Output the [x, y] coordinate of the center of the cell containing the given text.  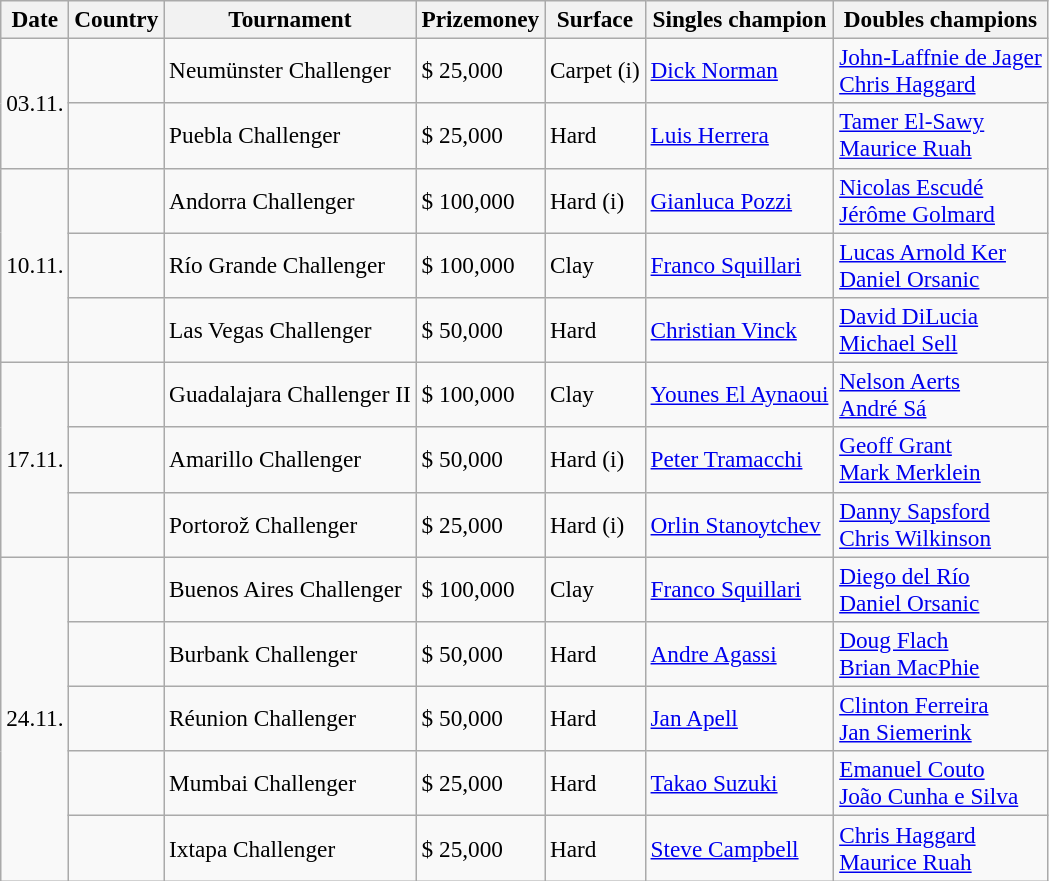
Steve Campbell [740, 848]
Luis Herrera [740, 136]
Prizemoney [480, 19]
Doug Flach Brian MacPhie [940, 654]
Andorra Challenger [290, 200]
Clinton Ferreira Jan Siemerink [940, 718]
Río Grande Challenger [290, 264]
David DiLucia Michael Sell [940, 330]
Buenos Aires Challenger [290, 588]
Emanuel Couto João Cunha e Silva [940, 784]
Las Vegas Challenger [290, 330]
10.11. [35, 265]
Ixtapa Challenger [290, 848]
Jan Apell [740, 718]
Dick Norman [740, 70]
Andre Agassi [740, 654]
Neumünster Challenger [290, 70]
Guadalajara Challenger II [290, 394]
Diego del Río Daniel Orsanic [940, 588]
Portorož Challenger [290, 524]
Mumbai Challenger [290, 784]
Danny Sapsford Chris Wilkinson [940, 524]
Amarillo Challenger [290, 460]
Lucas Arnold Ker Daniel Orsanic [940, 264]
Christian Vinck [740, 330]
Younes El Aynaoui [740, 394]
Tournament [290, 19]
John-Laffnie de Jager Chris Haggard [940, 70]
Singles champion [740, 19]
Carpet (i) [596, 70]
Gianluca Pozzi [740, 200]
Date [35, 19]
Burbank Challenger [290, 654]
Puebla Challenger [290, 136]
Nelson Aerts André Sá [940, 394]
Tamer El-Sawy Maurice Ruah [940, 136]
17.11. [35, 459]
Surface [596, 19]
Country [116, 19]
Chris Haggard Maurice Ruah [940, 848]
03.11. [35, 103]
Orlin Stanoytchev [740, 524]
Takao Suzuki [740, 784]
24.11. [35, 718]
Peter Tramacchi [740, 460]
Nicolas Escudé Jérôme Golmard [940, 200]
Réunion Challenger [290, 718]
Doubles champions [940, 19]
Geoff Grant Mark Merklein [940, 460]
